Return (x, y) of the center of cell containing provided text 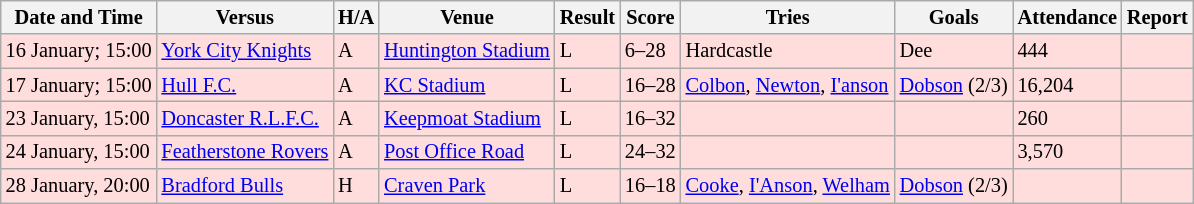
Featherstone Rovers (246, 152)
Cooke, I'Anson, Welham (788, 186)
Bradford Bulls (246, 186)
Hull F.C. (246, 85)
Venue (467, 17)
Goals (954, 17)
16–18 (650, 186)
17 January; 15:00 (79, 85)
444 (1068, 51)
H (356, 186)
16–32 (650, 118)
Score (650, 17)
Hardcastle (788, 51)
Craven Park (467, 186)
Huntington Stadium (467, 51)
3,570 (1068, 152)
H/A (356, 17)
KC Stadium (467, 85)
260 (1068, 118)
Dee (954, 51)
Tries (788, 17)
24–32 (650, 152)
Report (1158, 17)
Versus (246, 17)
York City Knights (246, 51)
23 January, 15:00 (79, 118)
16–28 (650, 85)
Attendance (1068, 17)
24 January, 15:00 (79, 152)
16 January; 15:00 (79, 51)
Keepmoat Stadium (467, 118)
Colbon, Newton, I'anson (788, 85)
Doncaster R.L.F.C. (246, 118)
16,204 (1068, 85)
Date and Time (79, 17)
Result (588, 17)
6–28 (650, 51)
Post Office Road (467, 152)
28 January, 20:00 (79, 186)
